Return the (x, y) coordinate for the center point of the cell that contains the specified text.  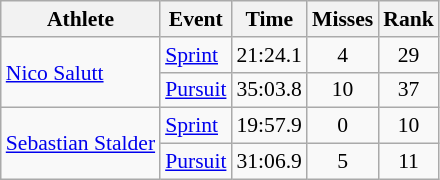
21:24.1 (268, 55)
Nico Salutt (80, 72)
4 (342, 55)
Athlete (80, 19)
19:57.9 (268, 126)
Rank (408, 19)
0 (342, 126)
31:06.9 (268, 162)
35:03.8 (268, 90)
Misses (342, 19)
Time (268, 19)
37 (408, 90)
5 (342, 162)
29 (408, 55)
11 (408, 162)
Sebastian Stalder (80, 144)
Event (196, 19)
